Capture the cell that displays the provided text and extract its [x, y] central coordinate. 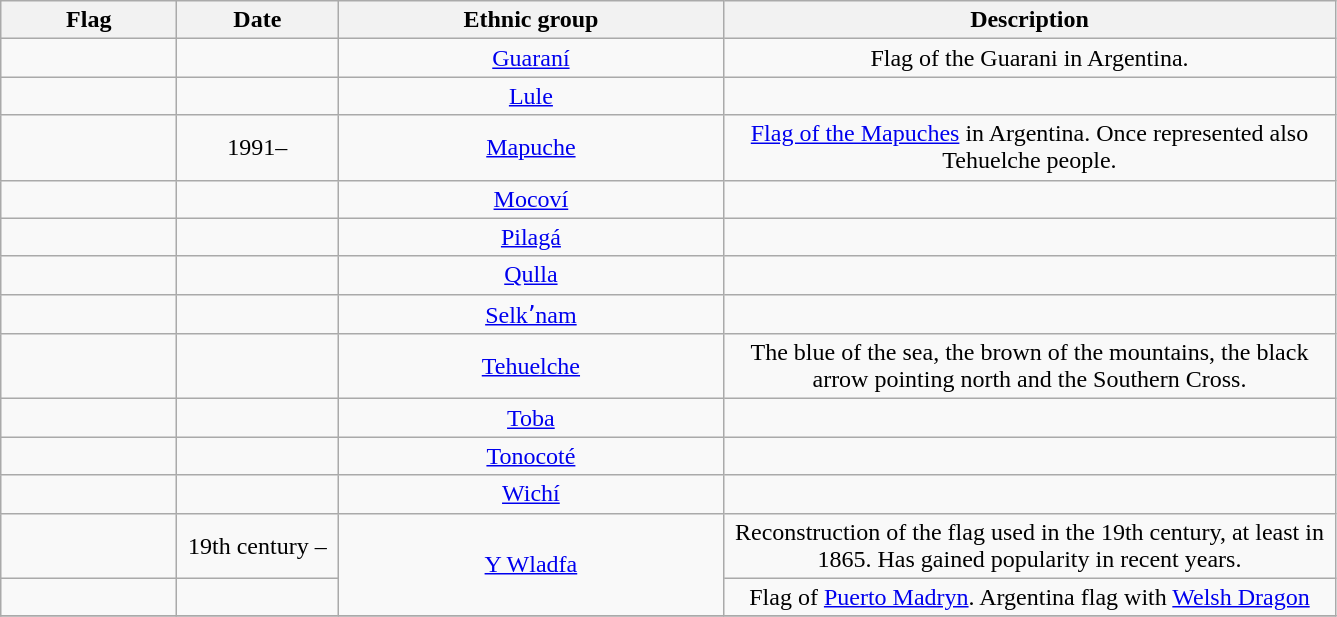
Selkʼnam [531, 314]
Date [258, 20]
Toba [531, 418]
Flag of Puerto Madryn. Argentina flag with Welsh Dragon [1030, 597]
Y Wladfa [531, 564]
Flag of the Guarani in Argentina. [1030, 58]
Reconstruction of the flag used in the 19th century, at least in 1865. Has gained popularity in recent years. [1030, 546]
Mapuche [531, 148]
Tonocoté [531, 456]
Tehuelche [531, 366]
Flag of the Mapuches in Argentina. Once represented also Tehuelche people. [1030, 148]
19th century – [258, 546]
Mocoví [531, 199]
The blue of the sea, the brown of the mountains, the black arrow pointing north and the Southern Cross. [1030, 366]
Guaraní [531, 58]
Lule [531, 96]
Qulla [531, 275]
Description [1030, 20]
1991– [258, 148]
Flag [89, 20]
Ethnic group [531, 20]
Wichí [531, 494]
Pilagá [531, 237]
